Locate the cell with the specified text and output its (X, Y) center coordinate. 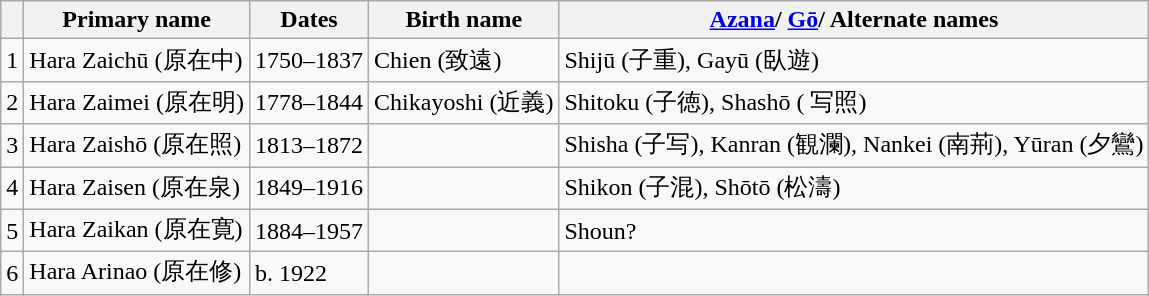
1849–1916 (308, 188)
Shijū (子重), Gayū (臥遊) (854, 60)
Primary name (137, 20)
Shitoku (子徳), Shashō ( 写照) (854, 102)
Chien (致遠) (464, 60)
1 (12, 60)
Hara Zaishō (原在照) (137, 146)
Hara Zaimei (原在明) (137, 102)
Hara Zaichū (原在中) (137, 60)
Shikon (子混), Shōtō (松濤) (854, 188)
Shisha (子写), Kanran (観瀾), Nankei (南荊), Yūran (夕鸞) (854, 146)
Birth name (464, 20)
Shoun? (854, 230)
5 (12, 230)
1884–1957 (308, 230)
Hara Arinao (原在修) (137, 274)
3 (12, 146)
6 (12, 274)
4 (12, 188)
Dates (308, 20)
Hara Zaikan (原在寛) (137, 230)
1778–1844 (308, 102)
b. 1922 (308, 274)
2 (12, 102)
Chikayoshi (近義) (464, 102)
Azana/ Gō/ Alternate names (854, 20)
1813–1872 (308, 146)
Hara Zaisen (原在泉) (137, 188)
1750–1837 (308, 60)
